Capture the cell that displays the provided text and extract its (X, Y) central coordinate. 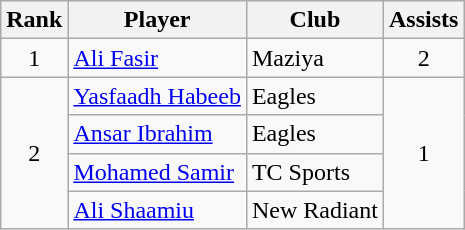
Ansar Ibrahim (158, 134)
Mohamed Samir (158, 172)
Player (158, 20)
Club (314, 20)
Yasfaadh Habeeb (158, 96)
Ali Shaamiu (158, 210)
Maziya (314, 58)
Ali Fasir (158, 58)
New Radiant (314, 210)
TC Sports (314, 172)
Assists (423, 20)
Rank (34, 20)
